Identify which cell holds the provided text, then report its (X, Y) central coordinate. 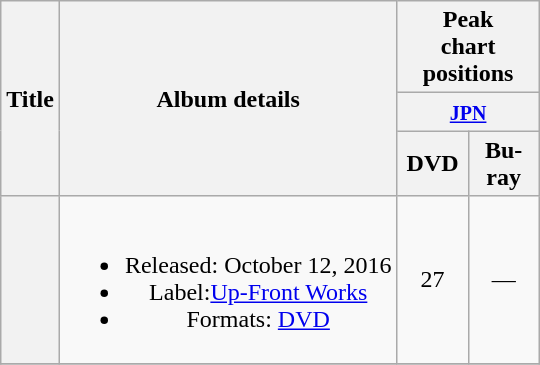
Peak chart positions (468, 47)
Bu-ray (504, 164)
— (504, 280)
JPN (468, 112)
Title (30, 98)
Album details (228, 98)
Released: October 12, 2016Label:Up-Front WorksFormats: DVD (228, 280)
DVD (432, 164)
27 (432, 280)
